Scan for the cell matching the given text and deliver its (X, Y) coordinate at center. 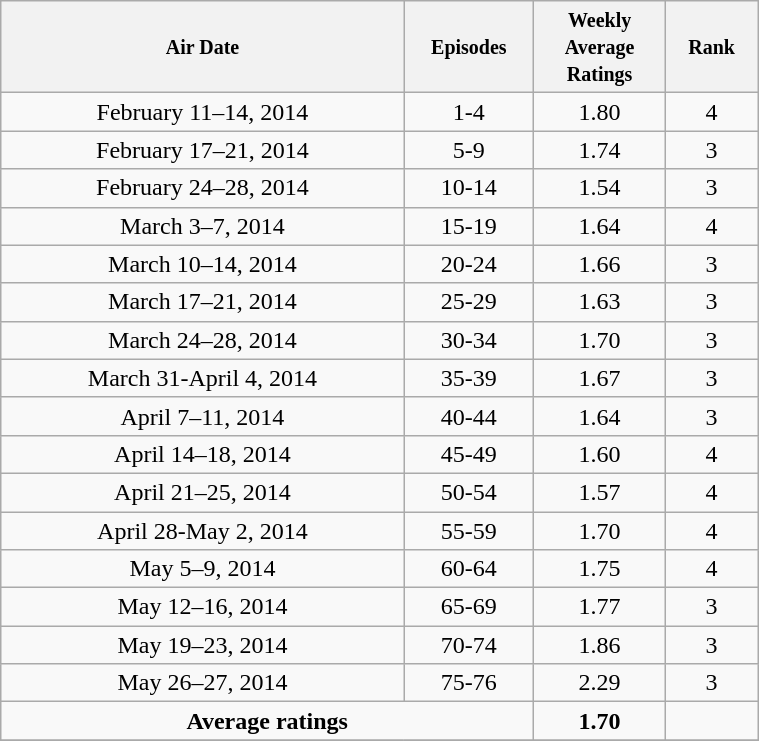
30-34 (468, 340)
55-59 (468, 531)
1.74 (600, 150)
45-49 (468, 454)
February 24–28, 2014 (202, 188)
April 14–18, 2014 (202, 454)
20-24 (468, 264)
1.80 (600, 112)
1-4 (468, 112)
Rank (712, 47)
Weekly Average Ratings (600, 47)
Episodes (468, 47)
25-29 (468, 302)
40-44 (468, 416)
1.63 (600, 302)
2.29 (600, 683)
10-14 (468, 188)
May 5–9, 2014 (202, 569)
May 19–23, 2014 (202, 645)
1.86 (600, 645)
1.57 (600, 492)
April 21–25, 2014 (202, 492)
Air Date (202, 47)
60-64 (468, 569)
March 10–14, 2014 (202, 264)
1.75 (600, 569)
April 7–11, 2014 (202, 416)
April 28-May 2, 2014 (202, 531)
5-9 (468, 150)
May 12–16, 2014 (202, 607)
1.66 (600, 264)
15-19 (468, 226)
March 17–21, 2014 (202, 302)
35-39 (468, 378)
1.77 (600, 607)
March 31-April 4, 2014 (202, 378)
1.60 (600, 454)
75-76 (468, 683)
March 24–28, 2014 (202, 340)
February 17–21, 2014 (202, 150)
50-54 (468, 492)
March 3–7, 2014 (202, 226)
Average ratings (268, 721)
February 11–14, 2014 (202, 112)
1.54 (600, 188)
1.67 (600, 378)
70-74 (468, 645)
May 26–27, 2014 (202, 683)
65-69 (468, 607)
